Search for the cell housing the specified text and yield its [X, Y] center coordinate. 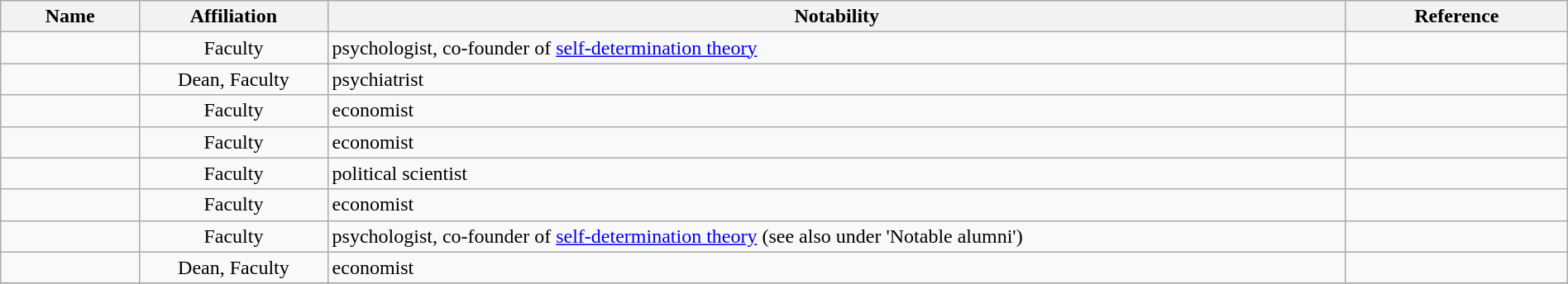
psychologist, co-founder of self-determination theory (see also under 'Notable alumni') [837, 236]
Name [70, 17]
Reference [1456, 17]
psychologist, co-founder of self-determination theory [837, 48]
Affiliation [233, 17]
Notability [837, 17]
political scientist [837, 173]
psychiatrist [837, 79]
